Scan for the cell matching the given text and deliver its (x, y) coordinate at center. 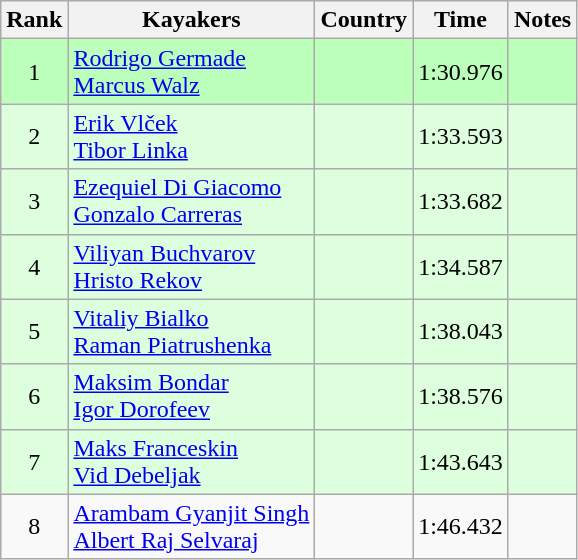
Arambam Gyanjit SinghAlbert Raj Selvaraj (192, 526)
Ezequiel Di GiacomoGonzalo Carreras (192, 202)
6 (34, 396)
Kayakers (192, 20)
1:46.432 (461, 526)
1:43.643 (461, 462)
Notes (542, 20)
1:38.043 (461, 332)
7 (34, 462)
8 (34, 526)
1:33.593 (461, 136)
4 (34, 266)
1:33.682 (461, 202)
Rank (34, 20)
Maksim BondarIgor Dorofeev (192, 396)
Viliyan BuchvarovHristo Rekov (192, 266)
Maks FranceskinVid Debeljak (192, 462)
1:34.587 (461, 266)
1 (34, 72)
1:38.576 (461, 396)
Time (461, 20)
Country (364, 20)
Rodrigo GermadeMarcus Walz (192, 72)
Erik VlčekTibor Linka (192, 136)
2 (34, 136)
3 (34, 202)
5 (34, 332)
1:30.976 (461, 72)
Vitaliy BialkoRaman Piatrushenka (192, 332)
